Capture the cell that displays the provided text and extract its (x, y) central coordinate. 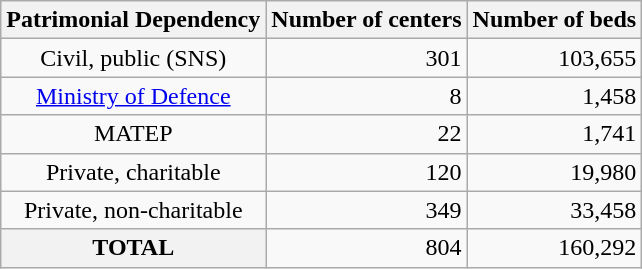
Civil, public (SNS) (134, 58)
103,655 (554, 58)
804 (366, 248)
MATEP (134, 134)
301 (366, 58)
Number of beds (554, 20)
19,980 (554, 172)
Patrimonial Dependency (134, 20)
1,458 (554, 96)
Private, charitable (134, 172)
Private, non-charitable (134, 210)
TOTAL (134, 248)
Ministry of Defence (134, 96)
120 (366, 172)
349 (366, 210)
160,292 (554, 248)
22 (366, 134)
1,741 (554, 134)
33,458 (554, 210)
Number of centers (366, 20)
8 (366, 96)
